Provide the [x, y] coordinate of the cell's center where the given text is located.  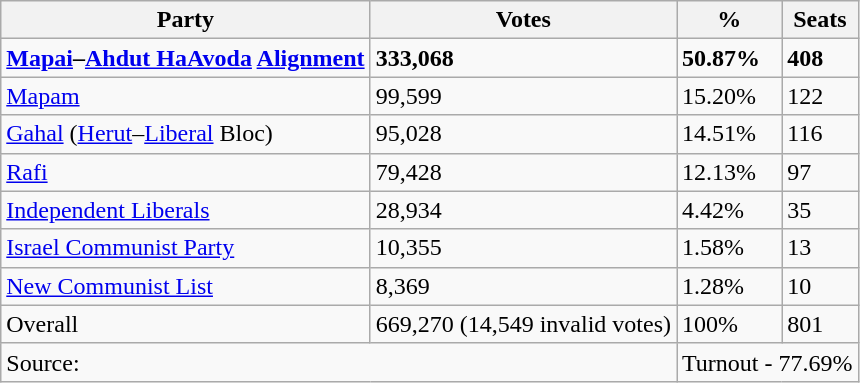
333,068 [523, 58]
Mapam [186, 96]
28,934 [523, 210]
Party [186, 20]
408 [820, 58]
10 [820, 286]
Independent Liberals [186, 210]
35 [820, 210]
Seats [820, 20]
79,428 [523, 172]
13 [820, 248]
15.20% [728, 96]
122 [820, 96]
1.58% [728, 248]
4.42% [728, 210]
Gahal (Herut–Liberal Bloc) [186, 134]
8,369 [523, 286]
Votes [523, 20]
12.13% [728, 172]
14.51% [728, 134]
Israel Communist Party [186, 248]
Turnout - 77.69% [767, 362]
Rafi [186, 172]
Source: [339, 362]
801 [820, 324]
116 [820, 134]
669,270 (14,549 invalid votes) [523, 324]
10,355 [523, 248]
100% [728, 324]
97 [820, 172]
Overall [186, 324]
99,599 [523, 96]
New Communist List [186, 286]
95,028 [523, 134]
Mapai–Ahdut HaAvoda Alignment [186, 58]
50.87% [728, 58]
1.28% [728, 286]
% [728, 20]
